Return [X, Y] of the center of cell containing provided text 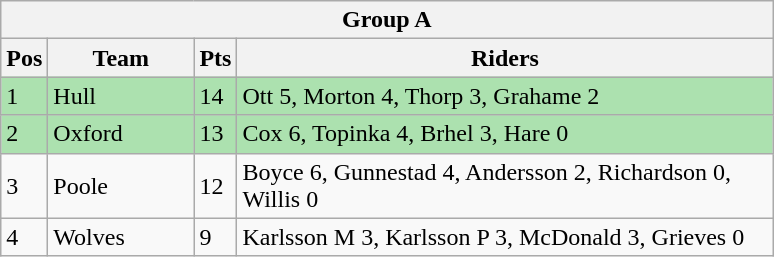
Group A [387, 20]
4 [24, 237]
Karlsson M 3, Karlsson P 3, McDonald 3, Grieves 0 [505, 237]
3 [24, 186]
Poole [121, 186]
14 [216, 96]
Cox 6, Topinka 4, Brhel 3, Hare 0 [505, 134]
Pts [216, 58]
Wolves [121, 237]
Team [121, 58]
1 [24, 96]
Riders [505, 58]
Pos [24, 58]
13 [216, 134]
Hull [121, 96]
12 [216, 186]
Ott 5, Morton 4, Thorp 3, Grahame 2 [505, 96]
Oxford [121, 134]
9 [216, 237]
2 [24, 134]
Boyce 6, Gunnestad 4, Andersson 2, Richardson 0, Willis 0 [505, 186]
